Return the (x, y) coordinate for the center point of the cell that contains the specified text.  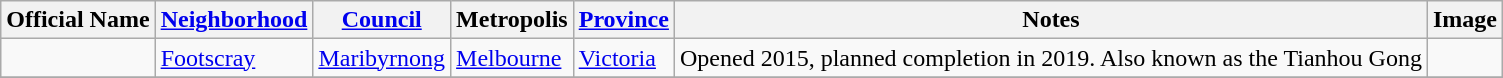
Footscray (234, 58)
Official Name (78, 20)
Province (624, 20)
Metropolis (512, 20)
Council (382, 20)
Opened 2015, planned completion in 2019. Also known as the Tianhou Gong (1050, 58)
Maribyrnong (382, 58)
Victoria (624, 58)
Neighborhood (234, 20)
Image (1464, 20)
Melbourne (512, 58)
Notes (1050, 20)
